Output the [x, y] coordinate of the center of the cell containing the given text.  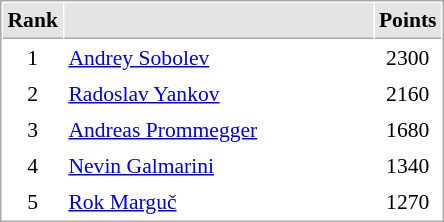
3 [32, 129]
2160 [408, 93]
4 [32, 165]
1270 [408, 201]
1340 [408, 165]
2 [32, 93]
Nevin Galmarini [218, 165]
Andreas Prommegger [218, 129]
1680 [408, 129]
Points [408, 21]
Rank [32, 21]
Radoslav Yankov [218, 93]
Andrey Sobolev [218, 57]
Rok Marguč [218, 201]
2300 [408, 57]
1 [32, 57]
5 [32, 201]
